Pinpoint the cell where the given text exists, returning its [x, y] midpoint coordinate. 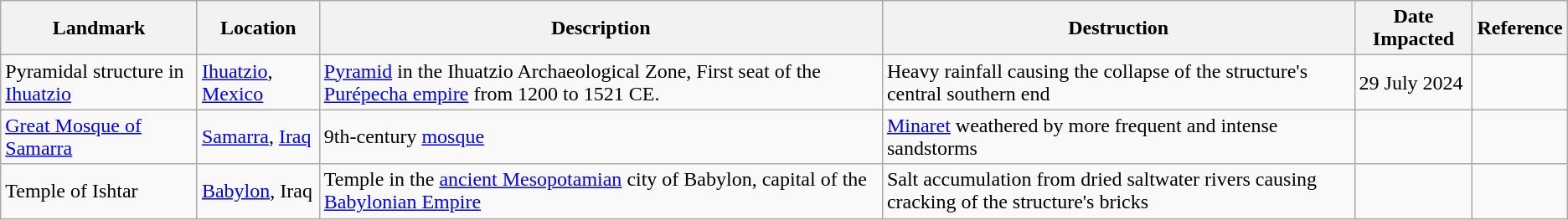
Minaret weathered by more frequent and intense sandstorms [1118, 137]
Location [258, 28]
Landmark [99, 28]
9th-century mosque [601, 137]
Pyramidal structure in Ihuatzio [99, 82]
29 July 2024 [1414, 82]
Temple in the ancient Mesopotamian city of Babylon, capital of the Babylonian Empire [601, 191]
Babylon, Iraq [258, 191]
Salt accumulation from dried saltwater rivers causing cracking of the structure's bricks [1118, 191]
Destruction [1118, 28]
Samarra, Iraq [258, 137]
Description [601, 28]
Great Mosque of Samarra [99, 137]
Pyramid in the Ihuatzio Archaeological Zone, First seat of the Purépecha empire from 1200 to 1521 CE. [601, 82]
Reference [1519, 28]
Temple of Ishtar [99, 191]
Heavy rainfall causing the collapse of the structure's central southern end [1118, 82]
Date Impacted [1414, 28]
Ihuatzio, Mexico [258, 82]
